Return the [x, y] coordinate for the center point of the cell that contains the specified text.  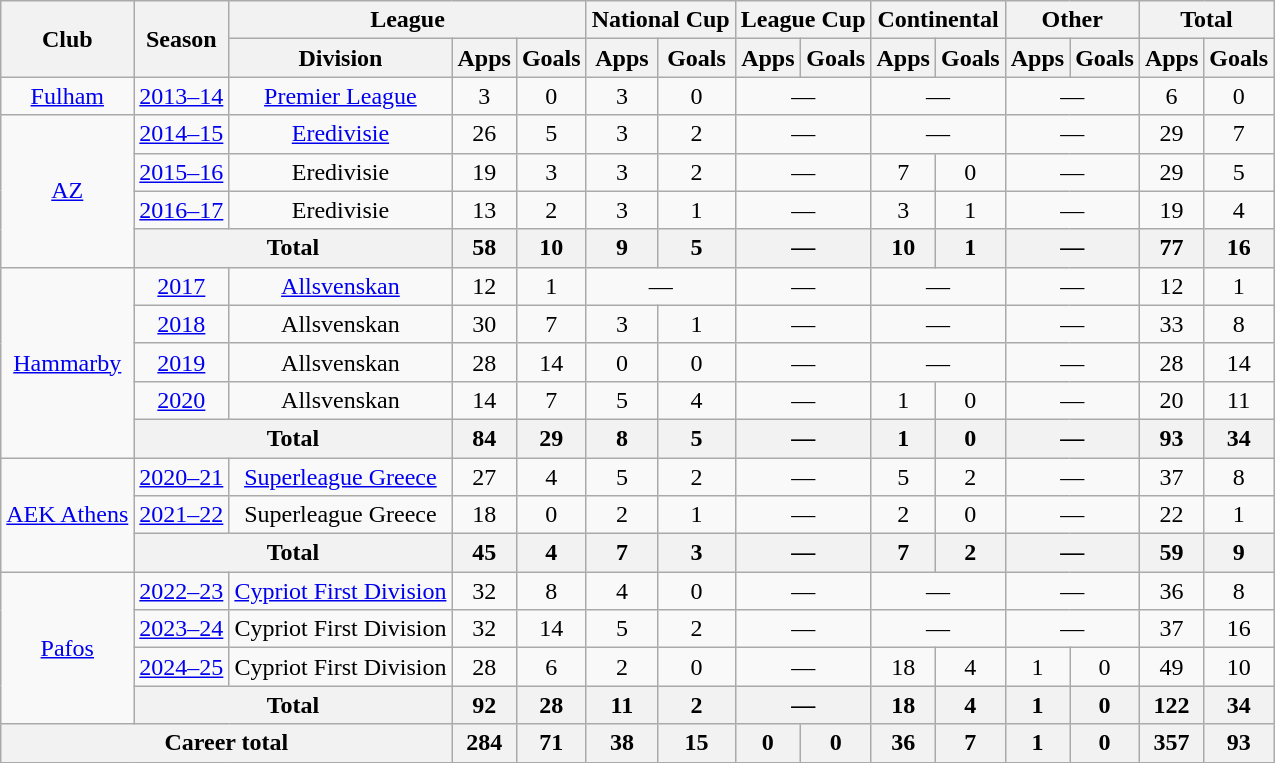
Club [68, 39]
Continental [938, 20]
58 [484, 248]
2022–23 [182, 591]
League [408, 20]
45 [484, 553]
2013–14 [182, 96]
Division [340, 58]
AZ [68, 191]
2014–15 [182, 134]
49 [1171, 667]
59 [1171, 553]
30 [484, 324]
2024–25 [182, 667]
2023–24 [182, 629]
357 [1171, 743]
38 [622, 743]
AEK Athens [68, 515]
2016–17 [182, 210]
77 [1171, 248]
2018 [182, 324]
15 [697, 743]
League Cup [803, 20]
92 [484, 705]
2020–21 [182, 477]
33 [1171, 324]
Fulham [68, 96]
22 [1171, 515]
2021–22 [182, 515]
26 [484, 134]
Season [182, 39]
2020 [182, 400]
71 [551, 743]
284 [484, 743]
2019 [182, 362]
20 [1171, 400]
Hammarby [68, 362]
2017 [182, 286]
13 [484, 210]
84 [484, 438]
National Cup [660, 20]
Pafos [68, 648]
Other [1072, 20]
2015–16 [182, 172]
27 [484, 477]
Premier League [340, 96]
122 [1171, 705]
Career total [226, 743]
